Return the (x, y) coordinate for the center point of the cell that contains the specified text.  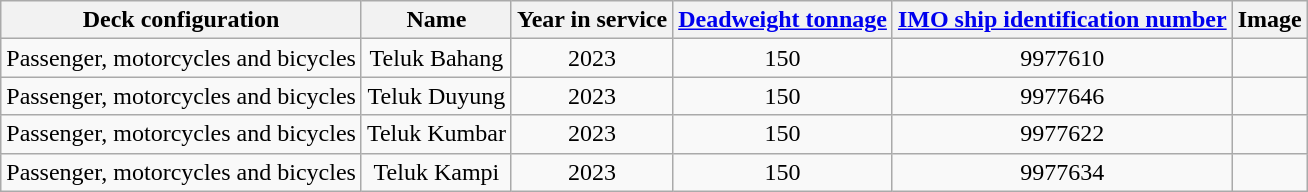
Year in service (592, 20)
9977634 (1062, 172)
Deck configuration (182, 20)
Teluk Duyung (436, 96)
IMO ship identification number (1062, 20)
Teluk Kumbar (436, 134)
Deadweight tonnage (783, 20)
9977646 (1062, 96)
Teluk Bahang (436, 58)
9977622 (1062, 134)
Name (436, 20)
Image (1270, 20)
Teluk Kampi (436, 172)
9977610 (1062, 58)
